Pinpoint the cell where the given text exists, returning its (x, y) midpoint coordinate. 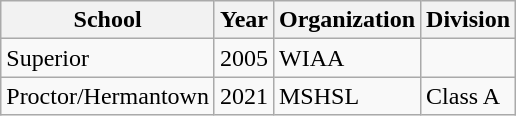
School (108, 20)
Class A (468, 96)
WIAA (346, 58)
Year (244, 20)
Proctor/Hermantown (108, 96)
2005 (244, 58)
Division (468, 20)
MSHSL (346, 96)
Organization (346, 20)
Superior (108, 58)
2021 (244, 96)
